Determine the (x, y) coordinate at the center of the cell enclosing the given text.  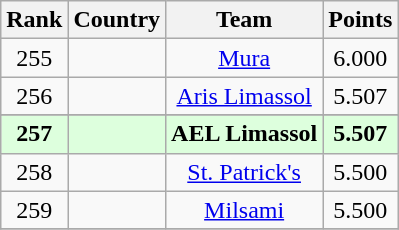
259 (34, 210)
Rank (34, 20)
255 (34, 58)
AEL Limassol (244, 134)
258 (34, 172)
6.000 (360, 58)
Points (360, 20)
Country (117, 20)
257 (34, 134)
Mura (244, 58)
Aris Limassol (244, 96)
Milsami (244, 210)
256 (34, 96)
Team (244, 20)
St. Patrick's (244, 172)
